Output the (x, y) coordinate of the center of the cell containing the given text.  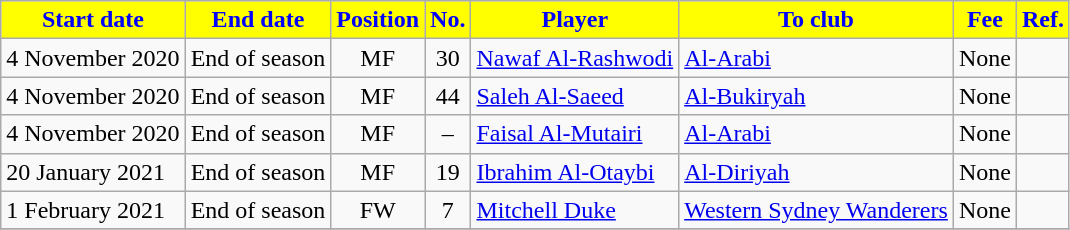
Nawaf Al-Rashwodi (575, 58)
Al-Diriyah (816, 172)
– (448, 134)
No. (448, 20)
44 (448, 96)
30 (448, 58)
Saleh Al-Saeed (575, 96)
20 January 2021 (93, 172)
1 February 2021 (93, 210)
Mitchell Duke (575, 210)
To club (816, 20)
Ref. (1042, 20)
End date (258, 20)
Al-Bukiryah (816, 96)
Western Sydney Wanderers (816, 210)
Ibrahim Al-Otaybi (575, 172)
Faisal Al-Mutairi (575, 134)
19 (448, 172)
Position (378, 20)
Player (575, 20)
Start date (93, 20)
7 (448, 210)
FW (378, 210)
Fee (984, 20)
